Extract the (X, Y) coordinate from the center of the cell holding the provided text.  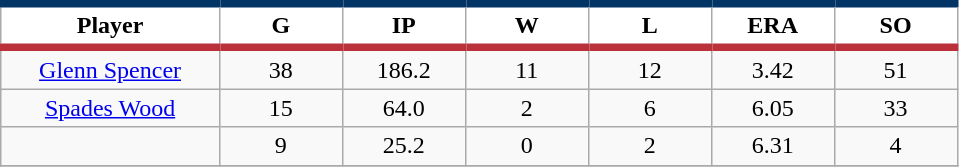
Glenn Spencer (110, 68)
3.42 (772, 68)
6 (650, 108)
SO (896, 26)
6.31 (772, 146)
IP (404, 26)
186.2 (404, 68)
64.0 (404, 108)
11 (526, 68)
6.05 (772, 108)
15 (280, 108)
4 (896, 146)
L (650, 26)
Player (110, 26)
9 (280, 146)
ERA (772, 26)
W (526, 26)
38 (280, 68)
Spades Wood (110, 108)
12 (650, 68)
33 (896, 108)
G (280, 26)
0 (526, 146)
25.2 (404, 146)
51 (896, 68)
